Output the (x, y) coordinate of the center of the cell containing the given text.  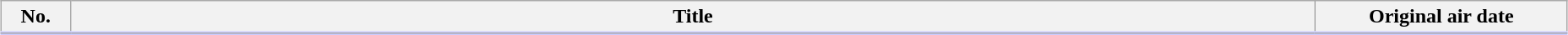
Title (693, 17)
Original air date (1441, 17)
No. (35, 17)
